Determine the [X, Y] coordinate at the center of the cell enclosing the given text.  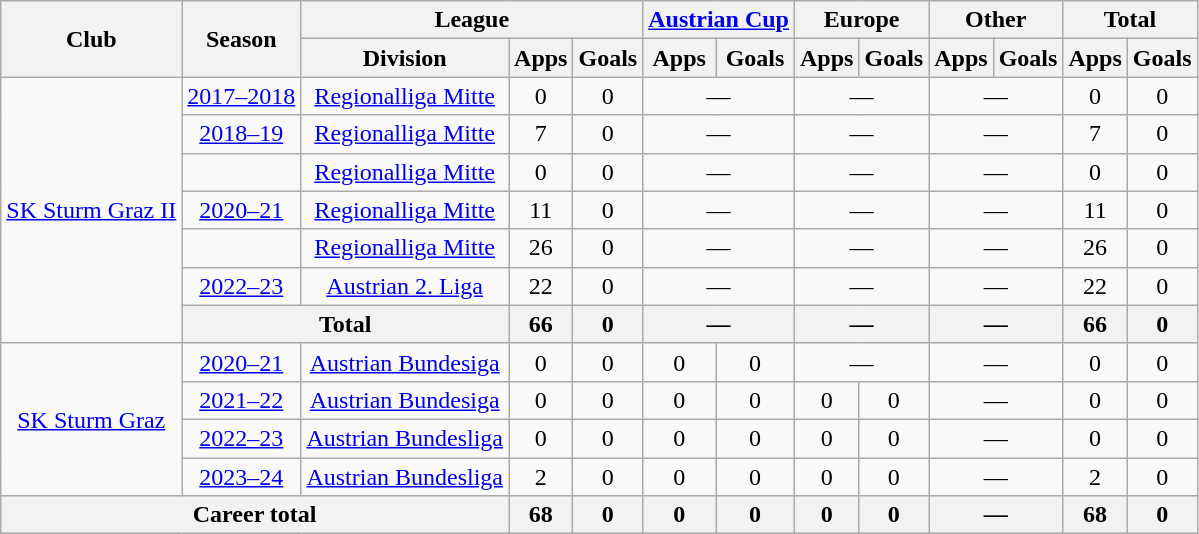
2021–22 [242, 400]
2023–24 [242, 477]
Austrian 2. Liga [405, 286]
Other [996, 20]
Division [405, 58]
Europe [862, 20]
Austrian Cup [719, 20]
Season [242, 39]
Career total [255, 515]
League [472, 20]
SK Sturm Graz [92, 419]
2017–2018 [242, 96]
2018–19 [242, 134]
SK Sturm Graz II [92, 210]
Club [92, 39]
